Search for the cell housing the specified text and yield its [X, Y] center coordinate. 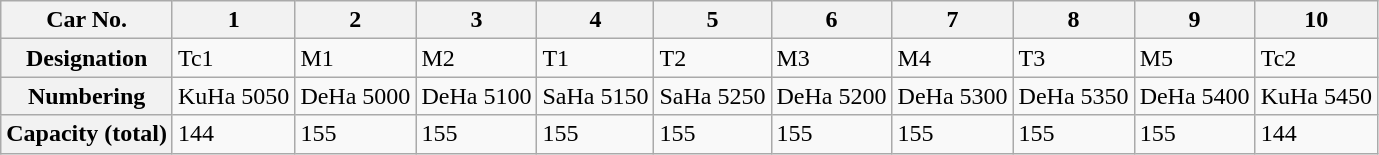
M3 [832, 58]
KuHa 5450 [1316, 96]
Tc1 [233, 58]
Tc2 [1316, 58]
6 [832, 20]
M1 [356, 58]
SaHa 5250 [712, 96]
8 [1074, 20]
Numbering [87, 96]
M5 [1194, 58]
DeHa 5400 [1194, 96]
T3 [1074, 58]
KuHa 5050 [233, 96]
Designation [87, 58]
DeHa 5100 [476, 96]
SaHa 5150 [596, 96]
DeHa 5300 [952, 96]
Car No. [87, 20]
DeHa 5000 [356, 96]
2 [356, 20]
DeHa 5200 [832, 96]
5 [712, 20]
7 [952, 20]
Capacity (total) [87, 134]
1 [233, 20]
4 [596, 20]
M2 [476, 58]
T1 [596, 58]
T2 [712, 58]
M4 [952, 58]
DeHa 5350 [1074, 96]
3 [476, 20]
10 [1316, 20]
9 [1194, 20]
